From the cell containing the given text, extract its center point as [x, y] coordinate. 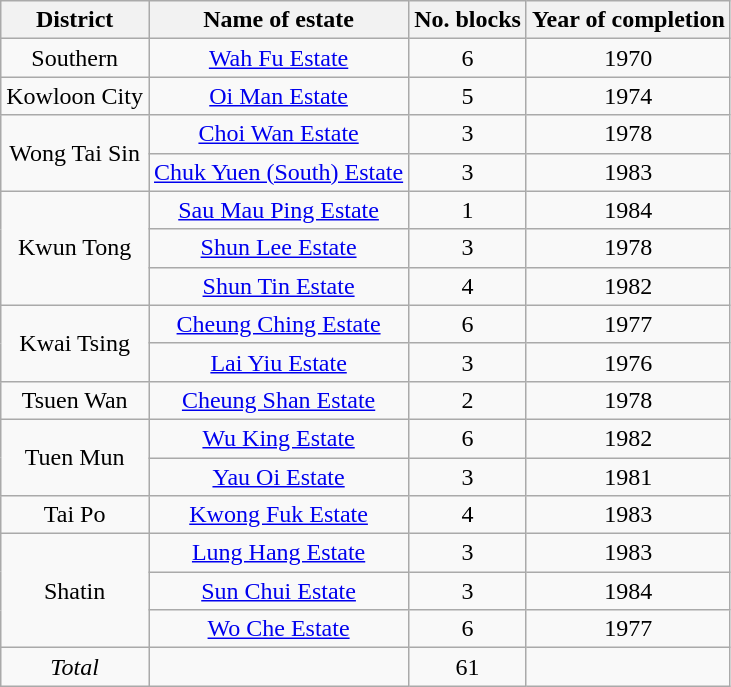
Wu King Estate [278, 438]
1970 [628, 58]
No. blocks [468, 20]
Wo Che Estate [278, 629]
Kwong Fuk Estate [278, 515]
Name of estate [278, 20]
Kowloon City [75, 96]
1974 [628, 96]
Sun Chui Estate [278, 591]
Cheung Ching Estate [278, 324]
Kwai Tsing [75, 343]
Kwun Tong [75, 248]
Yau Oi Estate [278, 477]
Tuen Mun [75, 457]
Cheung Shan Estate [278, 400]
Sau Mau Ping Estate [278, 210]
1976 [628, 362]
1 [468, 210]
Choi Wan Estate [278, 134]
Shun Lee Estate [278, 248]
Shatin [75, 591]
Wong Tai Sin [75, 153]
2 [468, 400]
Total [75, 667]
Tsuen Wan [75, 400]
1981 [628, 477]
District [75, 20]
Lung Hang Estate [278, 553]
5 [468, 96]
61 [468, 667]
Lai Yiu Estate [278, 362]
Shun Tin Estate [278, 286]
Wah Fu Estate [278, 58]
Tai Po [75, 515]
Year of completion [628, 20]
Southern [75, 58]
Oi Man Estate [278, 96]
Chuk Yuen (South) Estate [278, 172]
